Output the (x, y) coordinate of the center of the cell containing the given text.  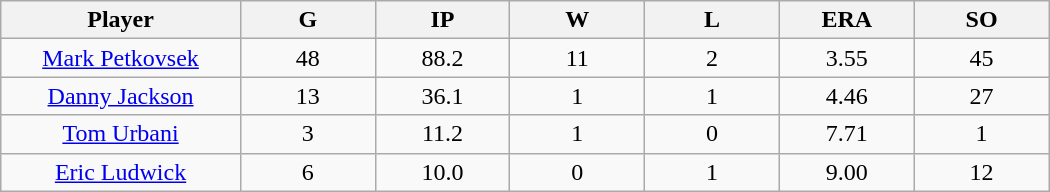
Tom Urbani (121, 134)
3 (308, 134)
9.00 (846, 172)
ERA (846, 20)
L (712, 20)
IP (442, 20)
SO (982, 20)
45 (982, 58)
11.2 (442, 134)
12 (982, 172)
36.1 (442, 96)
48 (308, 58)
G (308, 20)
4.46 (846, 96)
27 (982, 96)
W (578, 20)
Mark Petkovsek (121, 58)
3.55 (846, 58)
Player (121, 20)
Danny Jackson (121, 96)
10.0 (442, 172)
7.71 (846, 134)
2 (712, 58)
88.2 (442, 58)
Eric Ludwick (121, 172)
6 (308, 172)
11 (578, 58)
13 (308, 96)
